Provide the (x, y) coordinate of the cell's center where the given text is located.  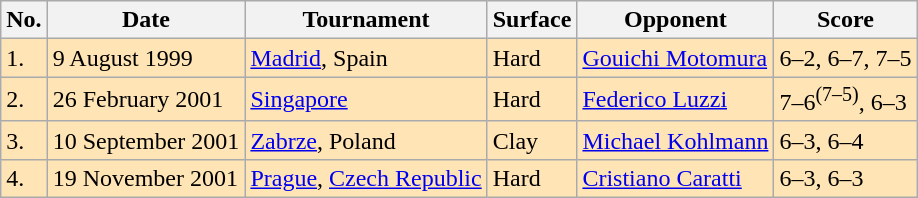
Tournament (366, 20)
26 February 2001 (146, 100)
Opponent (676, 20)
Surface (532, 20)
6–3, 6–4 (846, 140)
7–6(7–5), 6–3 (846, 100)
Madrid, Spain (366, 58)
3. (24, 140)
No. (24, 20)
10 September 2001 (146, 140)
6–2, 6–7, 7–5 (846, 58)
Singapore (366, 100)
Federico Luzzi (676, 100)
Michael Kohlmann (676, 140)
Zabrze, Poland (366, 140)
1. (24, 58)
Date (146, 20)
4. (24, 178)
9 August 1999 (146, 58)
Prague, Czech Republic (366, 178)
2. (24, 100)
Gouichi Motomura (676, 58)
Cristiano Caratti (676, 178)
Clay (532, 140)
Score (846, 20)
19 November 2001 (146, 178)
6–3, 6–3 (846, 178)
